From the cell containing the given text, extract its center point as (x, y) coordinate. 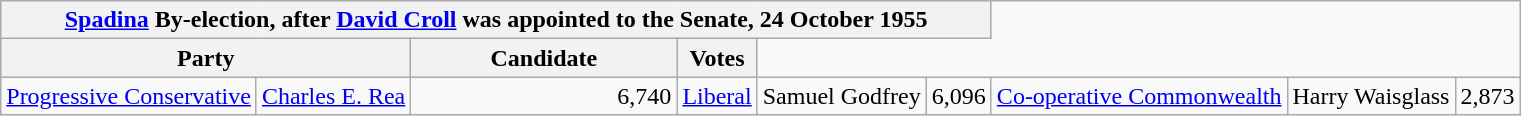
Candidate (544, 58)
Liberal (717, 96)
Spadina By-election, after David Croll was appointed to the Senate, 24 October 1955 (496, 20)
6,096 (958, 96)
Votes (717, 58)
Party (206, 58)
Samuel Godfrey (842, 96)
Harry Waisglass (1371, 96)
Charles E. Rea (333, 96)
2,873 (1488, 96)
Progressive Conservative (129, 96)
6,740 (544, 96)
Co-operative Commonwealth (1139, 96)
